Search for the cell housing the specified text and yield its (X, Y) center coordinate. 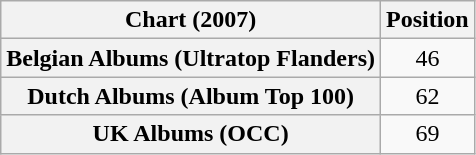
UK Albums (OCC) (191, 134)
Belgian Albums (Ultratop Flanders) (191, 58)
Dutch Albums (Album Top 100) (191, 96)
69 (428, 134)
62 (428, 96)
Position (428, 20)
Chart (2007) (191, 20)
46 (428, 58)
